Output the [x, y] coordinate of the center of the cell containing the given text.  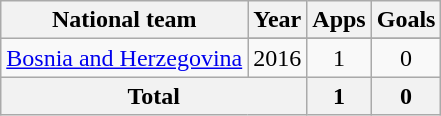
Goals [406, 20]
Total [154, 96]
National team [124, 20]
Bosnia and Herzegovina [124, 58]
2016 [278, 58]
Apps [339, 20]
Year [278, 20]
